Scan for the cell matching the given text and deliver its (x, y) coordinate at center. 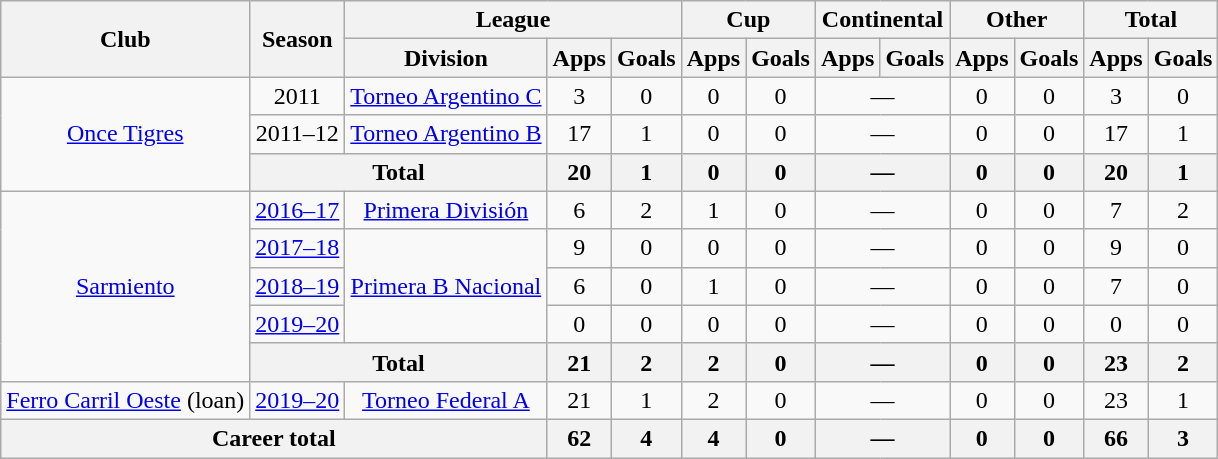
Cup (748, 20)
Season (298, 39)
2011 (298, 96)
League (513, 20)
Sarmiento (126, 286)
2017–18 (298, 248)
Ferro Carril Oeste (loan) (126, 400)
Torneo Argentino B (446, 134)
2011–12 (298, 134)
Other (1017, 20)
Club (126, 39)
2016–17 (298, 210)
2018–19 (298, 286)
62 (579, 438)
Primera División (446, 210)
Continental (882, 20)
Torneo Federal A (446, 400)
66 (1116, 438)
Career total (274, 438)
Torneo Argentino C (446, 96)
Division (446, 58)
Once Tigres (126, 134)
Primera B Nacional (446, 286)
